Pinpoint the cell where the given text exists, returning its (x, y) midpoint coordinate. 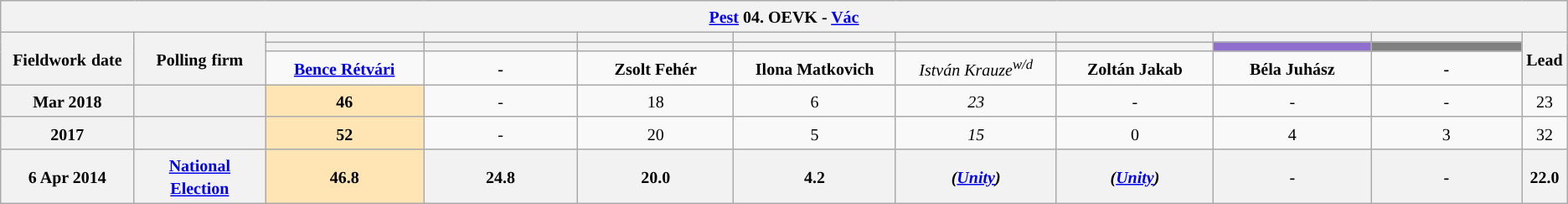
4 (1292, 133)
18 (656, 101)
52 (345, 133)
Ilona Matkovich (814, 68)
Polling firm (199, 59)
Béla Juhász (1292, 68)
Zsolt Fehér (656, 68)
20.0 (656, 176)
István Krauzew/d (976, 68)
2017 (67, 133)
Pest 04. OEVK - Vác (784, 17)
46.8 (345, 176)
Zoltán Jakab (1135, 68)
5 (814, 133)
0 (1135, 133)
Lead (1545, 59)
22.0 (1545, 176)
20 (656, 133)
6 (814, 101)
6 Apr 2014 (67, 176)
24.8 (501, 176)
Bence Rétvári (345, 68)
15 (976, 133)
3 (1447, 133)
Fieldwork date (67, 59)
National Election (199, 176)
Mar 2018 (67, 101)
4.2 (814, 176)
32 (1545, 133)
46 (345, 101)
